Identify which cell holds the provided text, then report its (x, y) central coordinate. 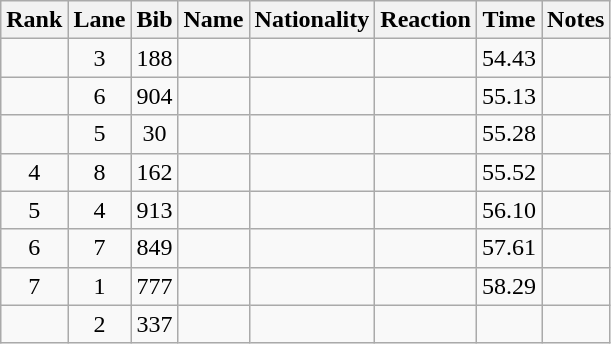
Rank (34, 20)
162 (154, 172)
30 (154, 134)
Lane (100, 20)
904 (154, 96)
777 (154, 286)
Nationality (312, 20)
2 (100, 324)
57.61 (510, 248)
54.43 (510, 58)
3 (100, 58)
849 (154, 248)
8 (100, 172)
58.29 (510, 286)
55.13 (510, 96)
Notes (576, 20)
Reaction (426, 20)
913 (154, 210)
Name (214, 20)
55.52 (510, 172)
55.28 (510, 134)
Time (510, 20)
337 (154, 324)
56.10 (510, 210)
1 (100, 286)
Bib (154, 20)
188 (154, 58)
